From the cell containing the given text, extract its center point as (X, Y) coordinate. 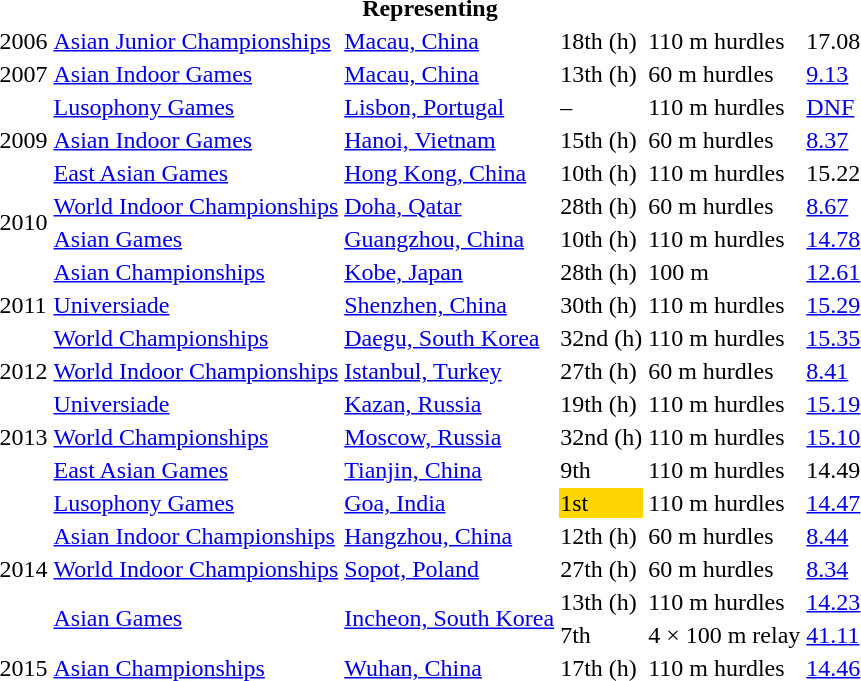
Incheon, South Korea (450, 618)
Guangzhou, China (450, 239)
Kazan, Russia (450, 404)
Shenzhen, China (450, 305)
Doha, Qatar (450, 206)
100 m (724, 272)
Moscow, Russia (450, 437)
Goa, India (450, 503)
Asian Junior Championships (196, 41)
Daegu, South Korea (450, 338)
1st (602, 503)
15th (h) (602, 140)
Hangzhou, China (450, 536)
Sopot, Poland (450, 569)
18th (h) (602, 41)
Hong Kong, China (450, 173)
30th (h) (602, 305)
12th (h) (602, 536)
Asian Indoor Championships (196, 536)
Asian Championships (196, 272)
– (602, 107)
Tianjin, China (450, 470)
7th (602, 635)
9th (602, 470)
Kobe, Japan (450, 272)
Hanoi, Vietnam (450, 140)
19th (h) (602, 404)
Istanbul, Turkey (450, 371)
4 × 100 m relay (724, 635)
Lisbon, Portugal (450, 107)
